Provide the (x, y) coordinate of the cell's center where the given text is located.  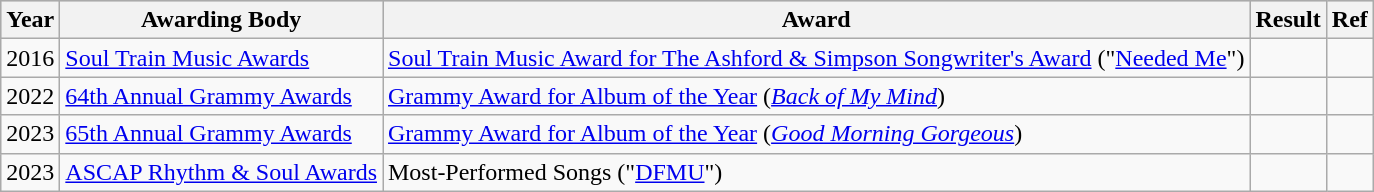
2016 (30, 58)
Soul Train Music Awards (222, 58)
Awarding Body (222, 20)
Most-Performed Songs ("DFMU") (816, 172)
Soul Train Music Award for The Ashford & Simpson Songwriter's Award ("Needed Me") (816, 58)
64th Annual Grammy Awards (222, 96)
Grammy Award for Album of the Year (Good Morning Gorgeous) (816, 134)
2022 (30, 96)
Award (816, 20)
65th Annual Grammy Awards (222, 134)
Result (1288, 20)
Ref (1350, 20)
Grammy Award for Album of the Year (Back of My Mind) (816, 96)
ASCAP Rhythm & Soul Awards (222, 172)
Year (30, 20)
